Return (X, Y) of the center of cell containing provided text 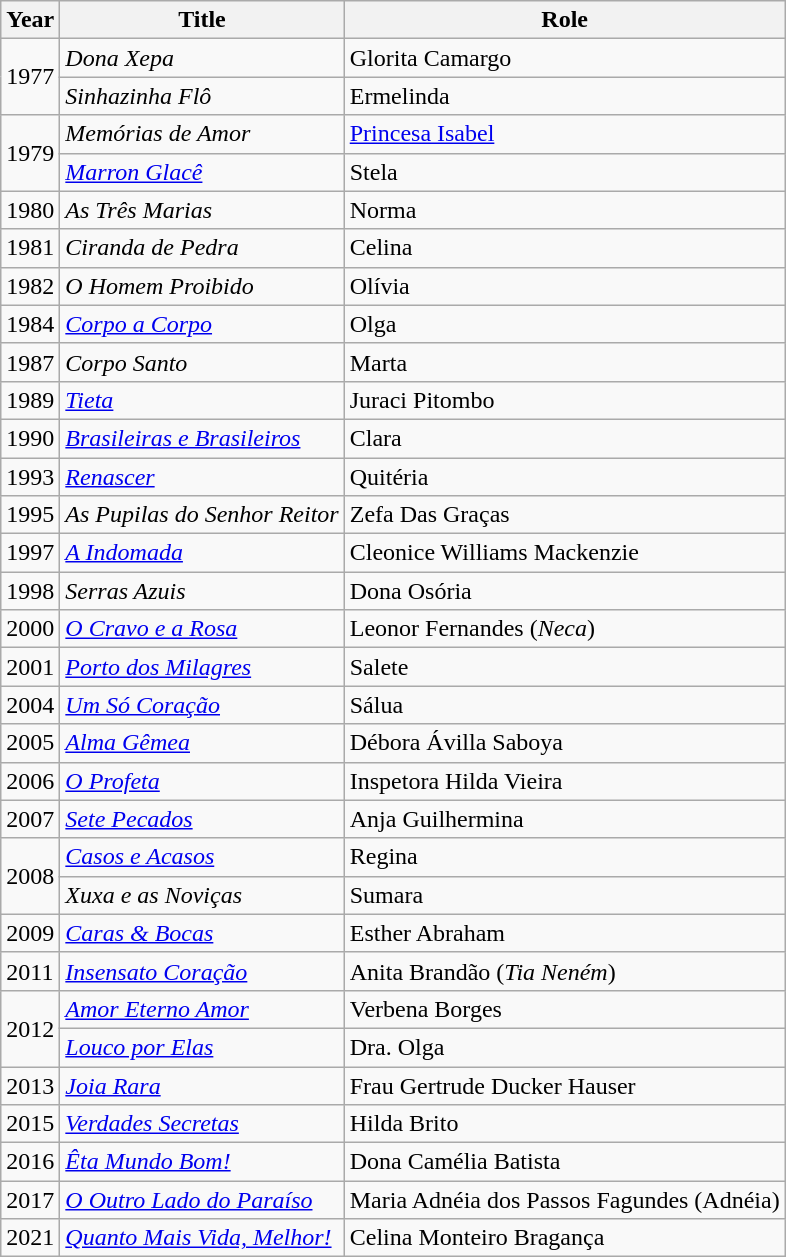
Hilda Brito (564, 1124)
Olívia (564, 286)
Anja Guilhermina (564, 819)
2004 (30, 705)
Clara (564, 438)
1995 (30, 515)
As Pupilas do Senhor Reitor (202, 515)
Title (202, 20)
Caras & Bocas (202, 933)
Sinhazinha Flô (202, 96)
1990 (30, 438)
1979 (30, 153)
Ciranda de Pedra (202, 248)
2005 (30, 743)
Memórias de Amor (202, 134)
1987 (30, 362)
2011 (30, 971)
Débora Ávilla Saboya (564, 743)
1993 (30, 477)
2008 (30, 876)
2015 (30, 1124)
Um Só Coração (202, 705)
Brasileiras e Brasileiros (202, 438)
1984 (30, 324)
Êta Mundo Bom! (202, 1162)
O Profeta (202, 781)
1989 (30, 400)
Frau Gertrude Ducker Hauser (564, 1085)
1982 (30, 286)
2021 (30, 1238)
1980 (30, 210)
Cleonice Williams Mackenzie (564, 553)
2006 (30, 781)
Sálua (564, 705)
Xuxa e as Noviças (202, 895)
Dona Osória (564, 591)
Louco por Elas (202, 1047)
Casos e Acasos (202, 857)
Salete (564, 667)
Princesa Isabel (564, 134)
Celina (564, 248)
Glorita Camargo (564, 58)
Leonor Fernandes (Neca) (564, 629)
Verdades Secretas (202, 1124)
O Homem Proibido (202, 286)
Marron Glacê (202, 172)
2007 (30, 819)
Sumara (564, 895)
1997 (30, 553)
O Outro Lado do Paraíso (202, 1200)
Esther Abraham (564, 933)
Anita Brandão (Tia Neném) (564, 971)
1981 (30, 248)
Marta (564, 362)
2016 (30, 1162)
Year (30, 20)
1998 (30, 591)
Amor Eterno Amor (202, 1009)
Joia Rara (202, 1085)
2013 (30, 1085)
Celina Monteiro Bragança (564, 1238)
Dra. Olga (564, 1047)
Ermelinda (564, 96)
1977 (30, 77)
Olga (564, 324)
2001 (30, 667)
Juraci Pitombo (564, 400)
Renascer (202, 477)
Verbena Borges (564, 1009)
A Indomada (202, 553)
Sete Pecados (202, 819)
Dona Camélia Batista (564, 1162)
2009 (30, 933)
Insensato Coração (202, 971)
2017 (30, 1200)
Dona Xepa (202, 58)
Inspetora Hilda Vieira (564, 781)
Norma (564, 210)
Tieta (202, 400)
Quanto Mais Vida, Melhor! (202, 1238)
Serras Azuis (202, 591)
Stela (564, 172)
Alma Gêmea (202, 743)
O Cravo e a Rosa (202, 629)
Quitéria (564, 477)
2012 (30, 1028)
2000 (30, 629)
Corpo Santo (202, 362)
Maria Adnéia dos Passos Fagundes (Adnéia) (564, 1200)
Corpo a Corpo (202, 324)
Porto dos Milagres (202, 667)
Zefa Das Graças (564, 515)
As Três Marias (202, 210)
Regina (564, 857)
Role (564, 20)
